For the text-containing cell, return its midpoint in (x, y) coordinate format. 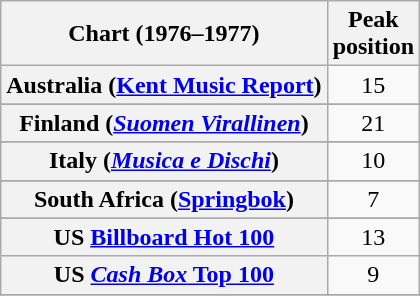
9 (373, 275)
US Cash Box Top 100 (164, 275)
Peakposition (373, 34)
Chart (1976–1977) (164, 34)
7 (373, 199)
10 (373, 161)
13 (373, 237)
Italy (Musica e Dischi) (164, 161)
21 (373, 123)
Finland (Suomen Virallinen) (164, 123)
15 (373, 85)
Australia (Kent Music Report) (164, 85)
South Africa (Springbok) (164, 199)
US Billboard Hot 100 (164, 237)
